Extract the [X, Y] coordinate from the center of the cell holding the provided text.  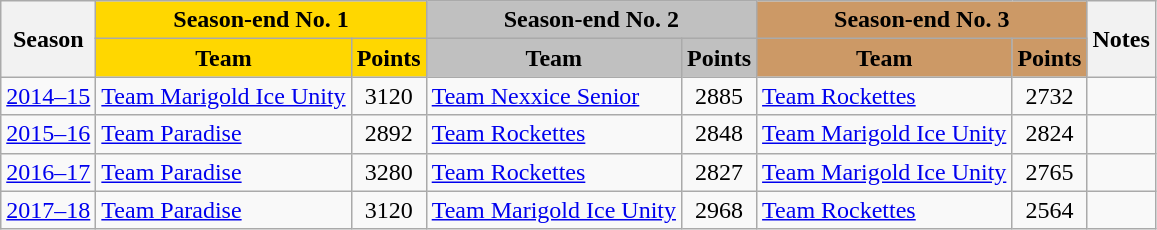
Season-end No. 1 [261, 20]
2732 [1050, 96]
Season-end No. 3 [922, 20]
2014–15 [48, 96]
2885 [718, 96]
2765 [1050, 172]
2892 [388, 134]
2564 [1050, 210]
2968 [718, 210]
Team Nexxice Senior [554, 96]
Notes [1121, 39]
3280 [388, 172]
Season-end No. 2 [591, 20]
2017–18 [48, 210]
2015–16 [48, 134]
2827 [718, 172]
2848 [718, 134]
2824 [1050, 134]
2016–17 [48, 172]
Season [48, 39]
